For the text-containing cell, return its midpoint in (x, y) coordinate format. 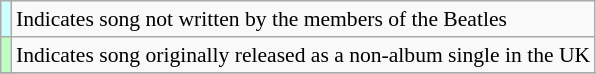
Indicates song originally released as a non-album single in the UK (303, 55)
Indicates song not written by the members of the Beatles (303, 19)
